For the text-containing cell, return its midpoint in [x, y] coordinate format. 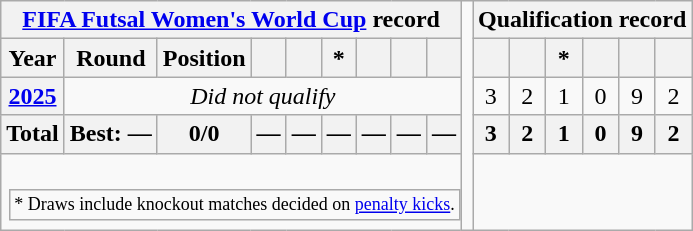
0/0 [204, 134]
2025 [33, 96]
Round [110, 58]
Total [33, 134]
Position [204, 58]
Did not qualify [262, 96]
Best: — [110, 134]
FIFA Futsal Women's World Cup record [232, 20]
Year [33, 58]
Qualification record [582, 20]
